Search for the cell housing the specified text and yield its [X, Y] center coordinate. 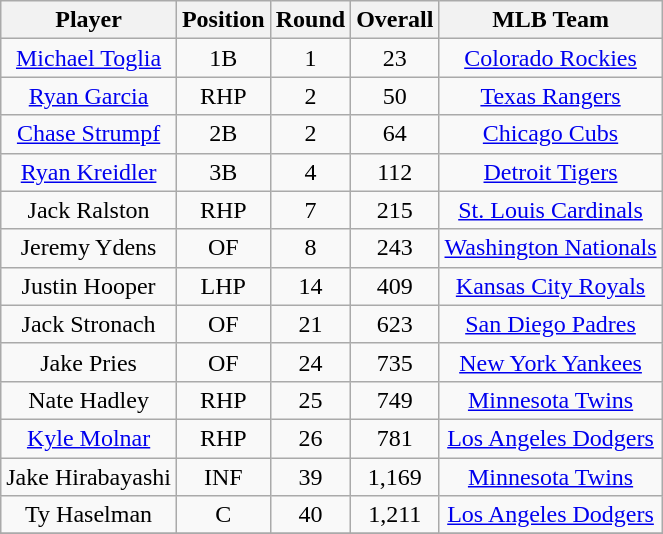
Position [223, 20]
San Diego Padres [550, 324]
623 [395, 324]
Ryan Kreidler [89, 172]
1,211 [395, 515]
50 [395, 96]
Chase Strumpf [89, 134]
23 [395, 58]
2B [223, 134]
Justin Hooper [89, 286]
39 [310, 477]
24 [310, 362]
1 [310, 58]
215 [395, 210]
Jack Stronach [89, 324]
Ty Haselman [89, 515]
Kyle Molnar [89, 438]
Washington Nationals [550, 248]
Texas Rangers [550, 96]
1B [223, 58]
Jake Hirabayashi [89, 477]
781 [395, 438]
Round [310, 20]
Player [89, 20]
21 [310, 324]
LHP [223, 286]
Jeremy Ydens [89, 248]
Ryan Garcia [89, 96]
25 [310, 400]
409 [395, 286]
Jack Ralston [89, 210]
Michael Toglia [89, 58]
112 [395, 172]
Nate Hadley [89, 400]
Overall [395, 20]
INF [223, 477]
Kansas City Royals [550, 286]
14 [310, 286]
1,169 [395, 477]
MLB Team [550, 20]
7 [310, 210]
Jake Pries [89, 362]
243 [395, 248]
New York Yankees [550, 362]
C [223, 515]
64 [395, 134]
735 [395, 362]
Colorado Rockies [550, 58]
40 [310, 515]
Chicago Cubs [550, 134]
8 [310, 248]
St. Louis Cardinals [550, 210]
749 [395, 400]
3B [223, 172]
Detroit Tigers [550, 172]
4 [310, 172]
26 [310, 438]
